Determine the [x, y] coordinate at the center of the cell enclosing the given text.  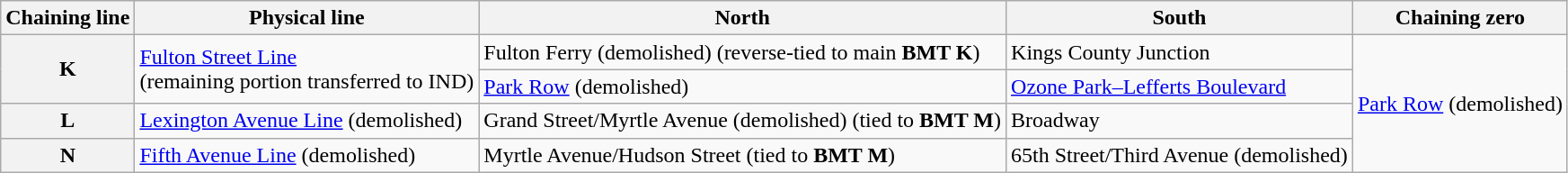
Fifth Avenue Line (demolished) [307, 155]
Myrtle Avenue/Hudson Street (tied to BMT M) [742, 155]
Fulton Ferry (demolished) (reverse-tied to main BMT K) [742, 52]
Chaining zero [1459, 18]
Grand Street/Myrtle Avenue (demolished) (tied to BMT M) [742, 121]
Chaining line [68, 18]
Broadway [1180, 121]
Fulton Street Line(remaining portion transferred to IND) [307, 69]
Lexington Avenue Line (demolished) [307, 121]
North [742, 18]
Physical line [307, 18]
Ozone Park–Lefferts Boulevard [1180, 86]
South [1180, 18]
Kings County Junction [1180, 52]
N [68, 155]
K [68, 69]
L [68, 121]
65th Street/Third Avenue (demolished) [1180, 155]
